Pinpoint the cell where the given text exists, returning its (x, y) midpoint coordinate. 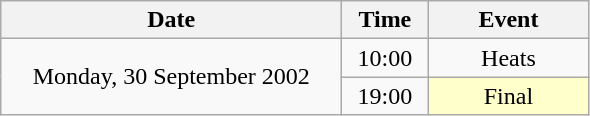
Final (508, 96)
Heats (508, 58)
19:00 (385, 96)
Monday, 30 September 2002 (172, 77)
Date (172, 20)
10:00 (385, 58)
Event (508, 20)
Time (385, 20)
